Capture the cell that displays the provided text and extract its (X, Y) central coordinate. 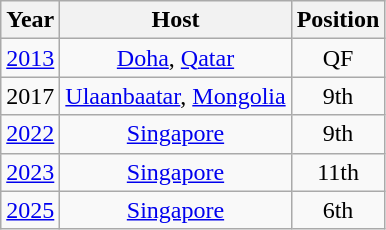
Doha, Qatar (176, 58)
11th (338, 172)
Position (338, 20)
Ulaanbaatar, Mongolia (176, 96)
6th (338, 210)
QF (338, 58)
2022 (30, 134)
2023 (30, 172)
2013 (30, 58)
2017 (30, 96)
2025 (30, 210)
Host (176, 20)
Year (30, 20)
